Extract the [X, Y] coordinate from the center of the cell holding the provided text.  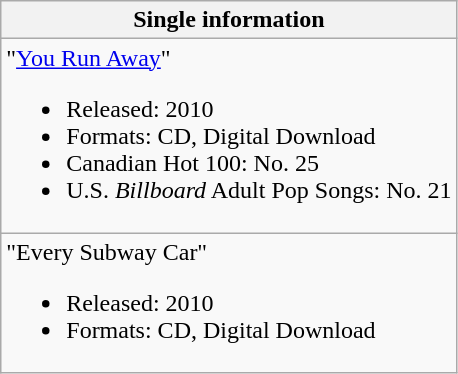
"You Run Away"Released: 2010Formats: CD, Digital DownloadCanadian Hot 100: No. 25U.S. Billboard Adult Pop Songs: No. 21 [229, 136]
Single information [229, 20]
"Every Subway Car"Released: 2010Formats: CD, Digital Download [229, 303]
